Pinpoint the cell where the given text exists, returning its [x, y] midpoint coordinate. 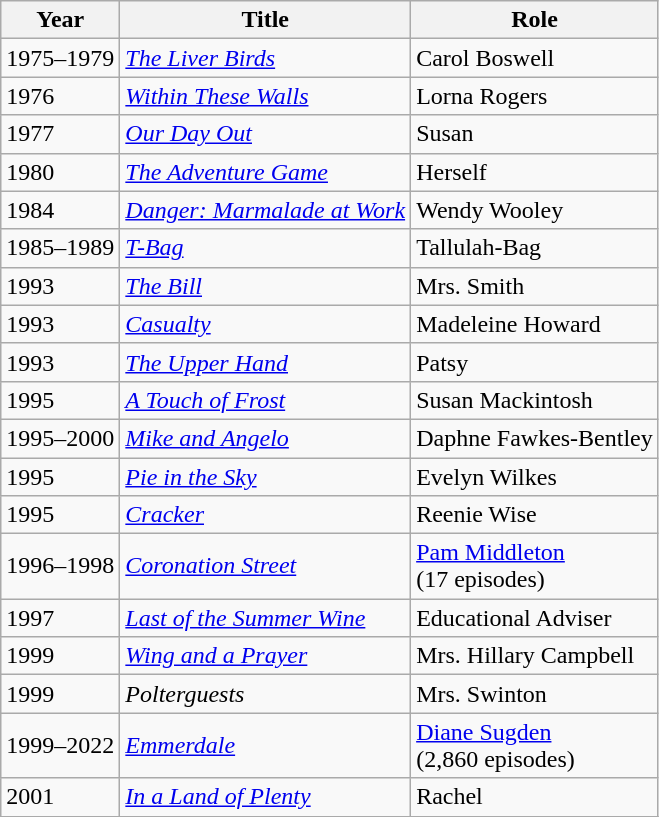
A Touch of Frost [266, 400]
Patsy [535, 362]
Casualty [266, 324]
Pam Middleton (17 episodes) [535, 566]
Evelyn Wilkes [535, 477]
Wing and a Prayer [266, 656]
Role [535, 20]
Lorna Rogers [535, 96]
The Adventure Game [266, 172]
1999–2022 [60, 746]
Our Day Out [266, 134]
Within These Walls [266, 96]
Educational Adviser [535, 618]
Mrs. Smith [535, 286]
Madeleine Howard [535, 324]
Pie in the Sky [266, 477]
1984 [60, 210]
Susan Mackintosh [535, 400]
2001 [60, 797]
Mike and Angelo [266, 438]
The Liver Birds [266, 58]
1985–1989 [60, 248]
1977 [60, 134]
Carol Boswell [535, 58]
T-Bag [266, 248]
Reenie Wise [535, 515]
Title [266, 20]
The Upper Hand [266, 362]
Coronation Street [266, 566]
Tallulah-Bag [535, 248]
The Bill [266, 286]
1996–1998 [60, 566]
Last of the Summer Wine [266, 618]
1980 [60, 172]
Herself [535, 172]
1975–1979 [60, 58]
Daphne Fawkes-Bentley [535, 438]
Susan [535, 134]
Mrs. Hillary Campbell [535, 656]
1976 [60, 96]
Rachel [535, 797]
Polterguests [266, 694]
Mrs. Swinton [535, 694]
Year [60, 20]
Emmerdale [266, 746]
Danger: Marmalade at Work [266, 210]
Diane Sugden (2,860 episodes) [535, 746]
1995–2000 [60, 438]
Wendy Wooley [535, 210]
1997 [60, 618]
Cracker [266, 515]
In a Land of Plenty [266, 797]
